Provide the (x, y) coordinate of the cell's center where the given text is located.  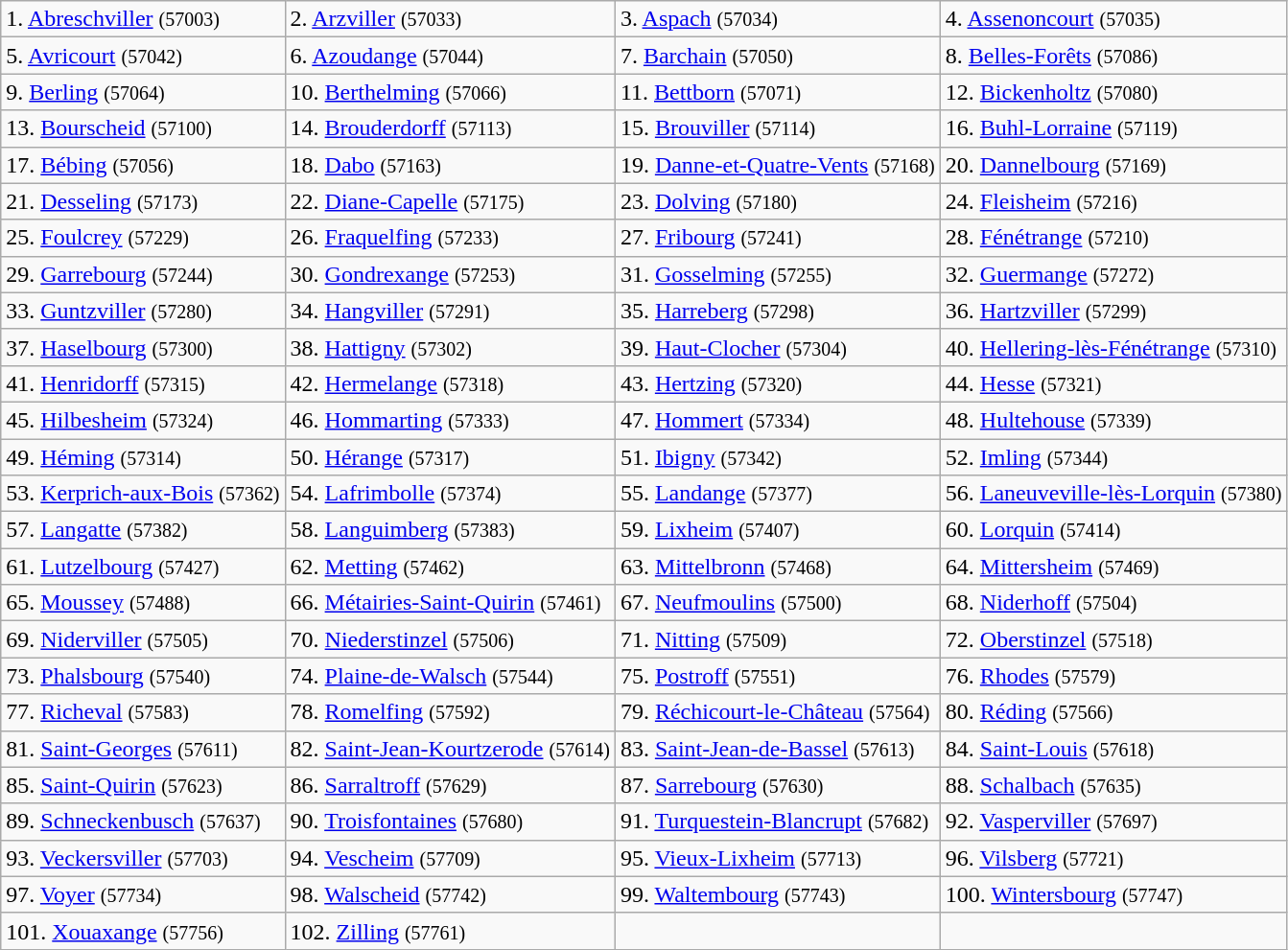
56. Laneuveville-lès-Lorquin (57380) (1113, 494)
72. Oberstinzel (57518) (1113, 639)
76. Rhodes (57579) (1113, 676)
5. Avricourt (57042) (143, 56)
6. Azoudange (57044) (450, 56)
33. Guntzviller (57280) (143, 311)
12. Bickenholtz (57080) (1113, 92)
98. Walscheid (57742) (450, 894)
86. Sarraltroff (57629) (450, 785)
40. Hellering-lès-Fénétrange (57310) (1113, 347)
52. Imling (57344) (1113, 457)
97. Voyer (57734) (143, 894)
69. Niderviller (57505) (143, 639)
88. Schalbach (57635) (1113, 785)
35. Harreberg (57298) (777, 311)
14. Brouderdorff (57113) (450, 128)
11. Bettborn (57071) (777, 92)
63. Mittelbronn (57468) (777, 567)
20. Dannelbourg (57169) (1113, 165)
65. Moussey (57488) (143, 603)
41. Henridorff (57315) (143, 383)
1. Abreschviller (57003) (143, 19)
48. Hultehouse (57339) (1113, 420)
29. Garrebourg (57244) (143, 274)
39. Haut-Clocher (57304) (777, 347)
22. Diane-Capelle (57175) (450, 201)
16. Buhl-Lorraine (57119) (1113, 128)
9. Berling (57064) (143, 92)
59. Lixheim (57407) (777, 530)
42. Hermelange (57318) (450, 383)
17. Bébing (57056) (143, 165)
37. Haselbourg (57300) (143, 347)
51. Ibigny (57342) (777, 457)
23. Dolving (57180) (777, 201)
102. Zilling (57761) (450, 931)
95. Vieux-Lixheim (57713) (777, 858)
77. Richeval (57583) (143, 712)
13. Bourscheid (57100) (143, 128)
36. Hartzviller (57299) (1113, 311)
93. Veckersviller (57703) (143, 858)
24. Fleisheim (57216) (1113, 201)
84. Saint-Louis (57618) (1113, 749)
64. Mittersheim (57469) (1113, 567)
92. Vasperviller (57697) (1113, 822)
4. Assenoncourt (57035) (1113, 19)
81. Saint-Georges (57611) (143, 749)
25. Foulcrey (57229) (143, 238)
67. Neufmoulins (57500) (777, 603)
55. Landange (57377) (777, 494)
68. Niderhoff (57504) (1113, 603)
100. Wintersbourg (57747) (1113, 894)
80. Réding (57566) (1113, 712)
18. Dabo (57163) (450, 165)
27. Fribourg (57241) (777, 238)
47. Hommert (57334) (777, 420)
49. Héming (57314) (143, 457)
99. Waltembourg (57743) (777, 894)
34. Hangviller (57291) (450, 311)
75. Postroff (57551) (777, 676)
83. Saint-Jean-de-Bassel (57613) (777, 749)
19. Danne-et-Quatre-Vents (57168) (777, 165)
85. Saint-Quirin (57623) (143, 785)
96. Vilsberg (57721) (1113, 858)
62. Metting (57462) (450, 567)
101. Xouaxange (57756) (143, 931)
66. Métairies-Saint-Quirin (57461) (450, 603)
8. Belles-Forêts (57086) (1113, 56)
87. Sarrebourg (57630) (777, 785)
78. Romelfing (57592) (450, 712)
38. Hattigny (57302) (450, 347)
71. Nitting (57509) (777, 639)
54. Lafrimbolle (57374) (450, 494)
74. Plaine-de-Walsch (57544) (450, 676)
28. Fénétrange (57210) (1113, 238)
15. Brouviller (57114) (777, 128)
90. Troisfontaines (57680) (450, 822)
94. Vescheim (57709) (450, 858)
10. Berthelming (57066) (450, 92)
46. Hommarting (57333) (450, 420)
89. Schneckenbusch (57637) (143, 822)
70. Niederstinzel (57506) (450, 639)
79. Réchicourt-le-Château (57564) (777, 712)
30. Gondrexange (57253) (450, 274)
91. Turquestein-Blancrupt (57682) (777, 822)
7. Barchain (57050) (777, 56)
57. Langatte (57382) (143, 530)
50. Hérange (57317) (450, 457)
26. Fraquelfing (57233) (450, 238)
45. Hilbesheim (57324) (143, 420)
2. Arzviller (57033) (450, 19)
58. Languimberg (57383) (450, 530)
31. Gosselming (57255) (777, 274)
43. Hertzing (57320) (777, 383)
82. Saint-Jean-Kourtzerode (57614) (450, 749)
3. Aspach (57034) (777, 19)
44. Hesse (57321) (1113, 383)
61. Lutzelbourg (57427) (143, 567)
32. Guermange (57272) (1113, 274)
21. Desseling (57173) (143, 201)
53. Kerprich-aux-Bois (57362) (143, 494)
60. Lorquin (57414) (1113, 530)
73. Phalsbourg (57540) (143, 676)
